Scan for the cell matching the given text and deliver its [X, Y] coordinate at center. 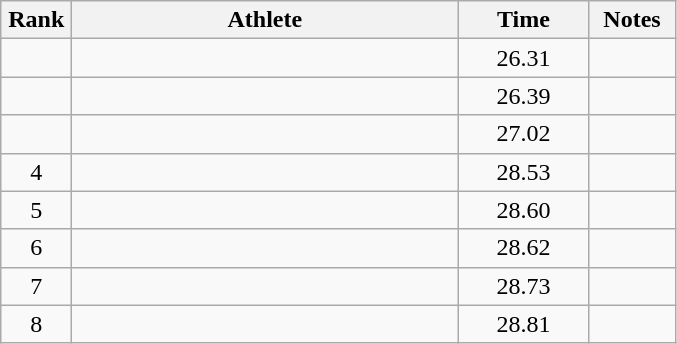
Notes [632, 20]
7 [36, 286]
4 [36, 172]
6 [36, 248]
28.60 [524, 210]
28.73 [524, 286]
Rank [36, 20]
Athlete [265, 20]
5 [36, 210]
8 [36, 324]
26.31 [524, 58]
27.02 [524, 134]
Time [524, 20]
28.62 [524, 248]
28.53 [524, 172]
26.39 [524, 96]
28.81 [524, 324]
